From the cell containing the given text, extract its center point as [X, Y] coordinate. 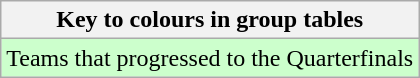
Key to colours in group tables [210, 20]
Teams that progressed to the Quarterfinals [210, 58]
